Detect which cell encompasses the target text, then output its (x, y) center coordinate. 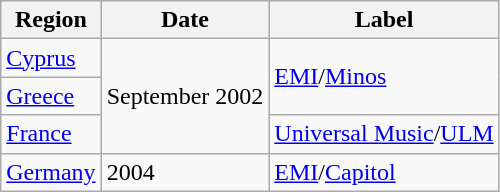
September 2002 (185, 96)
EMI/Capitol (384, 172)
2004 (185, 172)
Label (384, 20)
France (51, 134)
Germany (51, 172)
Region (51, 20)
Greece (51, 96)
Date (185, 20)
Universal Music/ULM (384, 134)
EMI/Minos (384, 77)
Cyprus (51, 58)
